Extract the [x, y] coordinate from the center of the cell holding the provided text.  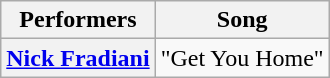
Performers [78, 20]
"Get You Home" [242, 58]
Nick Fradiani [78, 58]
Song [242, 20]
